Capture the cell that displays the provided text and extract its [x, y] central coordinate. 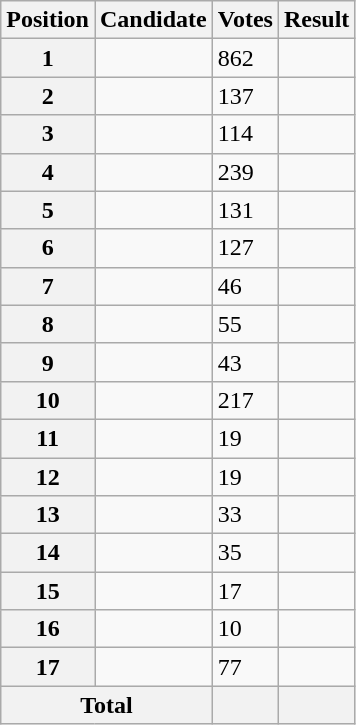
Votes [245, 20]
131 [245, 210]
35 [245, 553]
862 [245, 58]
33 [245, 515]
Candidate [153, 20]
46 [245, 286]
14 [48, 553]
3 [48, 134]
16 [48, 629]
Result [316, 20]
Position [48, 20]
6 [48, 248]
217 [245, 400]
Total [107, 705]
12 [48, 477]
15 [48, 591]
8 [48, 324]
55 [245, 324]
1 [48, 58]
2 [48, 96]
43 [245, 362]
5 [48, 210]
9 [48, 362]
4 [48, 172]
114 [245, 134]
127 [245, 248]
13 [48, 515]
137 [245, 96]
77 [245, 667]
7 [48, 286]
239 [245, 172]
11 [48, 438]
